Find where the given text appears and provide that cell's center as [X, Y] coordinate. 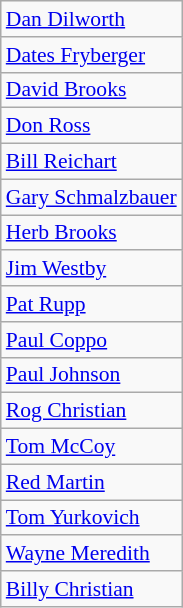
Rog Christian [92, 411]
Wayne Meredith [92, 554]
Paul Coppo [92, 340]
Bill Reichart [92, 162]
Tom Yurkovich [92, 518]
Billy Christian [92, 589]
Tom McCoy [92, 447]
Jim Westby [92, 269]
Red Martin [92, 482]
Paul Johnson [92, 375]
David Brooks [92, 90]
Dates Fryberger [92, 55]
Herb Brooks [92, 233]
Dan Dilworth [92, 19]
Pat Rupp [92, 304]
Gary Schmalzbauer [92, 197]
Don Ross [92, 126]
